Provide the [x, y] coordinate of the cell's center where the given text is located.  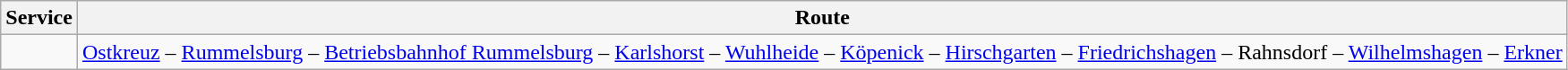
Route [822, 18]
Service [39, 18]
